Detect which cell encompasses the target text, then output its [x, y] center coordinate. 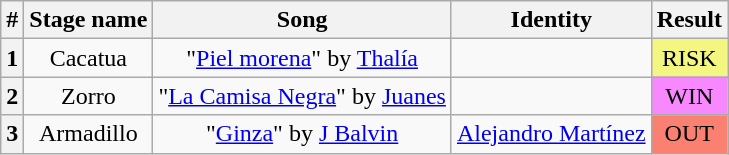
Result [689, 20]
Stage name [88, 20]
3 [12, 134]
Armadillo [88, 134]
OUT [689, 134]
"La Camisa Negra" by Juanes [302, 96]
# [12, 20]
Cacatua [88, 58]
Alejandro Martínez [551, 134]
"Piel morena" by Thalía [302, 58]
1 [12, 58]
Identity [551, 20]
WIN [689, 96]
2 [12, 96]
RISK [689, 58]
Song [302, 20]
Zorro [88, 96]
"Ginza" by J Balvin [302, 134]
